Output the [X, Y] coordinate of the center of the cell containing the given text.  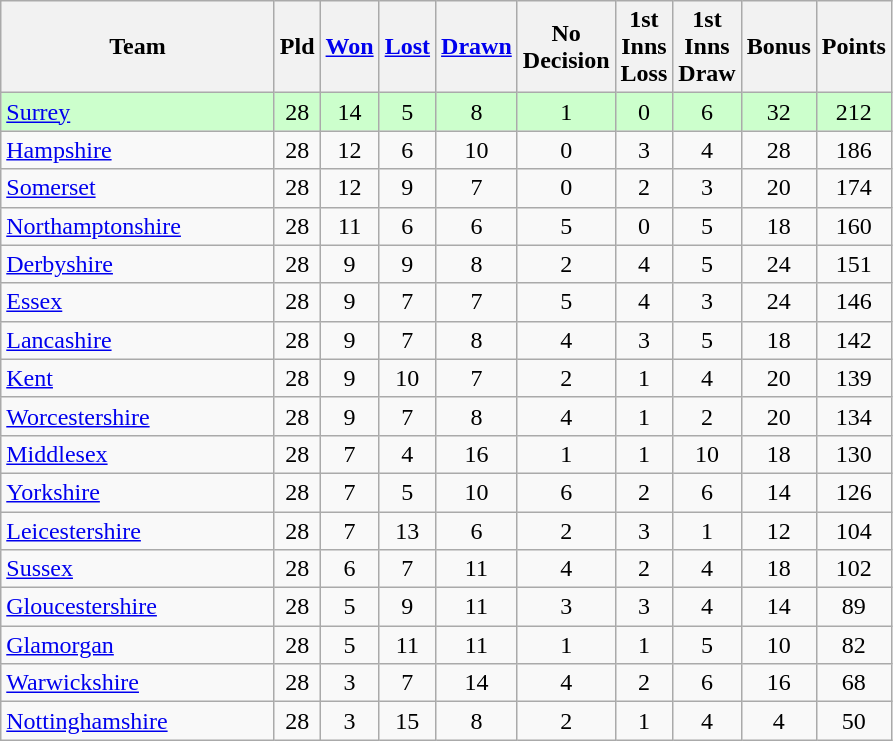
Bonus [778, 47]
151 [854, 264]
104 [854, 531]
126 [854, 492]
139 [854, 378]
Gloucestershire [138, 607]
Derbyshire [138, 264]
Kent [138, 378]
174 [854, 188]
68 [854, 683]
1st Inns Draw [707, 47]
102 [854, 569]
212 [854, 112]
Worcestershire [138, 416]
Lost [407, 47]
Pld [297, 47]
15 [407, 721]
Nottinghamshire [138, 721]
Sussex [138, 569]
186 [854, 150]
13 [407, 531]
Warwickshire [138, 683]
146 [854, 302]
32 [778, 112]
Team [138, 47]
Drawn [477, 47]
Northamptonshire [138, 226]
134 [854, 416]
89 [854, 607]
Leicestershire [138, 531]
Glamorgan [138, 645]
142 [854, 340]
130 [854, 454]
50 [854, 721]
Points [854, 47]
1st Inns Loss [644, 47]
Yorkshire [138, 492]
Surrey [138, 112]
Somerset [138, 188]
Lancashire [138, 340]
Won [350, 47]
82 [854, 645]
Hampshire [138, 150]
No Decision [566, 47]
160 [854, 226]
Essex [138, 302]
Middlesex [138, 454]
